Search for the cell housing the specified text and yield its [x, y] center coordinate. 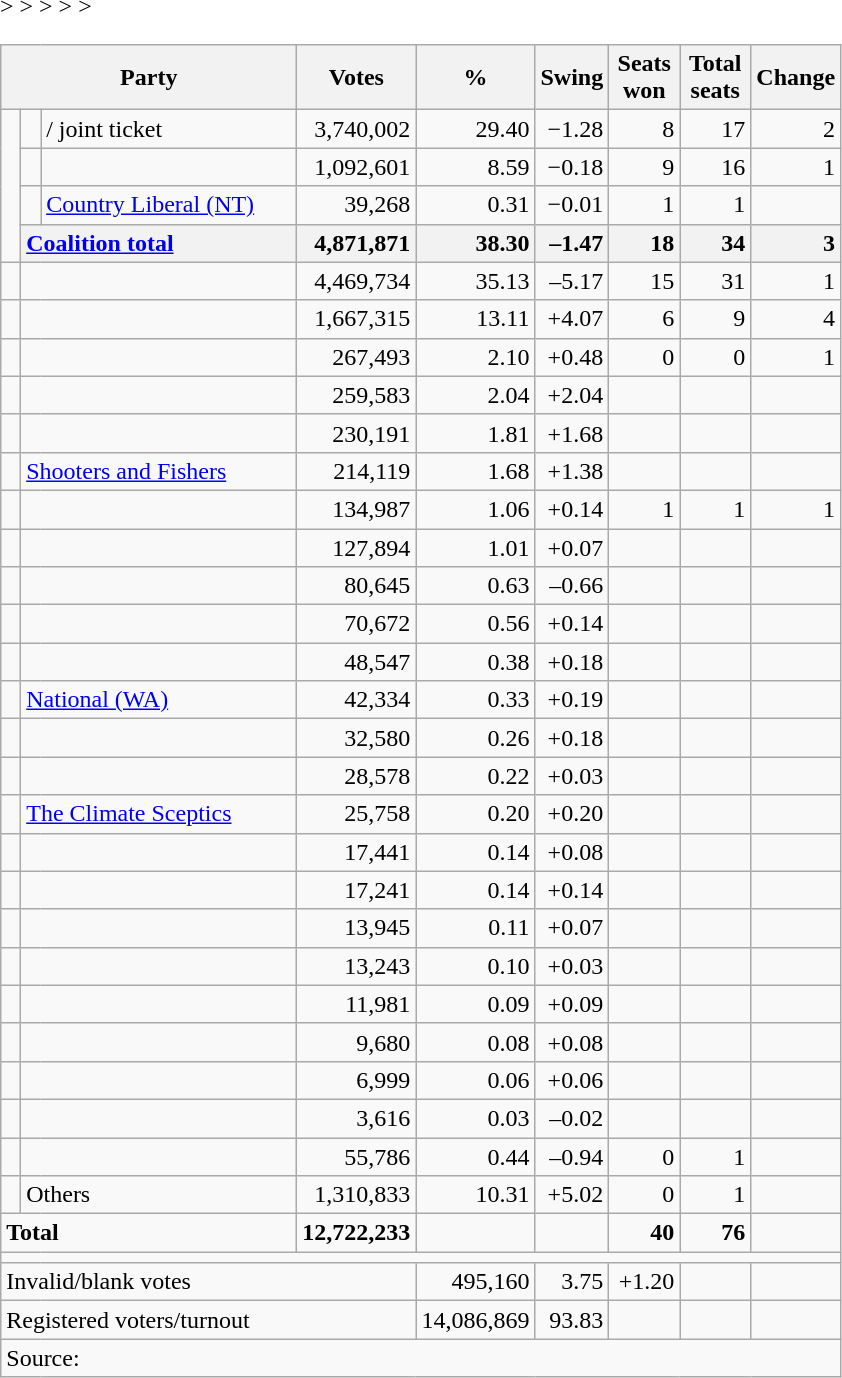
2 [796, 129]
259,583 [356, 395]
39,268 [356, 205]
4,469,734 [356, 281]
+1.38 [572, 471]
+0.48 [572, 357]
35.13 [476, 281]
1,092,601 [356, 167]
+2.04 [572, 395]
+0.09 [572, 1004]
+0.20 [572, 814]
4,871,871 [356, 243]
–5.17 [572, 281]
4 [796, 319]
13.11 [476, 319]
0.63 [476, 586]
1.81 [476, 433]
17 [716, 129]
16 [716, 167]
42,334 [356, 700]
Seats won [644, 78]
25,758 [356, 814]
495,160 [476, 1282]
1,667,315 [356, 319]
0.09 [476, 1004]
1.06 [476, 509]
93.83 [572, 1320]
267,493 [356, 357]
1.01 [476, 547]
0.08 [476, 1042]
214,119 [356, 471]
80,645 [356, 586]
0.26 [476, 738]
40 [644, 1233]
8 [644, 129]
2.04 [476, 395]
32,580 [356, 738]
Change [796, 78]
6,999 [356, 1080]
–1.47 [572, 243]
0.33 [476, 700]
+4.07 [572, 319]
12,722,233 [356, 1233]
15 [644, 281]
0.44 [476, 1157]
0.03 [476, 1118]
Source: [421, 1358]
13,243 [356, 966]
70,672 [356, 624]
3.75 [572, 1282]
The Climate Sceptics [159, 814]
0.11 [476, 928]
38.30 [476, 243]
55,786 [356, 1157]
10.31 [476, 1195]
17,441 [356, 852]
Shooters and Fishers [159, 471]
−0.01 [572, 205]
Others [159, 1195]
0.22 [476, 776]
8.59 [476, 167]
Party [149, 78]
17,241 [356, 890]
0.10 [476, 966]
34 [716, 243]
29.40 [476, 129]
230,191 [356, 433]
Coalition total [159, 243]
% [476, 78]
Total seats [716, 78]
–0.94 [572, 1157]
6 [644, 319]
−1.28 [572, 129]
9,680 [356, 1042]
31 [716, 281]
18 [644, 243]
+0.19 [572, 700]
0.06 [476, 1080]
0.56 [476, 624]
Registered voters/turnout [208, 1320]
+5.02 [572, 1195]
76 [716, 1233]
National (WA) [159, 700]
28,578 [356, 776]
+1.20 [644, 1282]
2.10 [476, 357]
/ joint ticket [169, 129]
−0.18 [572, 167]
134,987 [356, 509]
13,945 [356, 928]
11,981 [356, 1004]
0.20 [476, 814]
+0.06 [572, 1080]
1,310,833 [356, 1195]
127,894 [356, 547]
Country Liberal (NT) [169, 205]
Total [149, 1233]
–0.02 [572, 1118]
Votes [356, 78]
3,740,002 [356, 129]
14,086,869 [476, 1320]
0.31 [476, 205]
48,547 [356, 662]
Invalid/blank votes [208, 1282]
+1.68 [572, 433]
3,616 [356, 1118]
Swing [572, 78]
–0.66 [572, 586]
3 [796, 243]
0.38 [476, 662]
1.68 [476, 471]
